Capture the cell that displays the provided text and extract its [X, Y] central coordinate. 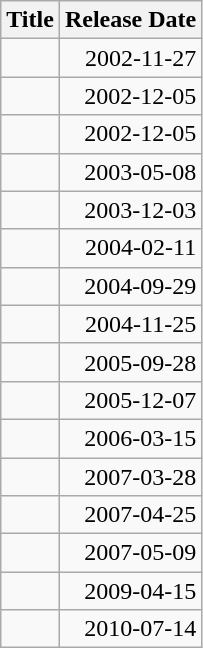
2002-11-27 [130, 58]
2004-09-29 [130, 286]
2007-03-28 [130, 477]
2003-05-08 [130, 172]
2004-02-11 [130, 248]
2005-09-28 [130, 362]
Release Date [130, 20]
2006-03-15 [130, 438]
2004-11-25 [130, 324]
2010-07-14 [130, 629]
2007-05-09 [130, 553]
2005-12-07 [130, 400]
2007-04-25 [130, 515]
Title [30, 20]
2003-12-03 [130, 210]
2009-04-15 [130, 591]
